Find where the given text appears and provide that cell's center as (X, Y) coordinate. 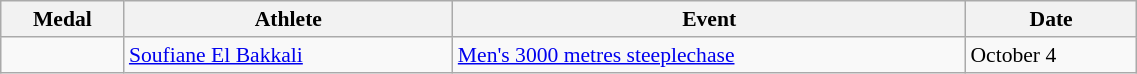
October 4 (1050, 55)
Date (1050, 19)
Medal (62, 19)
Event (710, 19)
Athlete (288, 19)
Soufiane El Bakkali (288, 55)
Men's 3000 metres steeplechase (710, 55)
